Return (X, Y) of the center of cell containing provided text 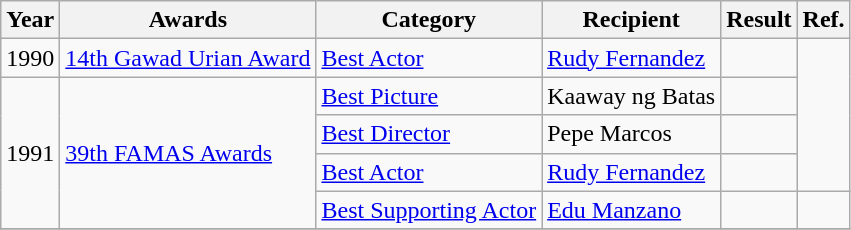
39th FAMAS Awards (188, 153)
1991 (30, 153)
Kaaway ng Batas (632, 96)
Edu Manzano (632, 210)
1990 (30, 58)
Category (429, 20)
Pepe Marcos (632, 134)
Recipient (632, 20)
Best Director (429, 134)
Result (759, 20)
Best Supporting Actor (429, 210)
Year (30, 20)
Ref. (824, 20)
14th Gawad Urian Award (188, 58)
Best Picture (429, 96)
Awards (188, 20)
